Return (x, y) of the center of cell containing provided text 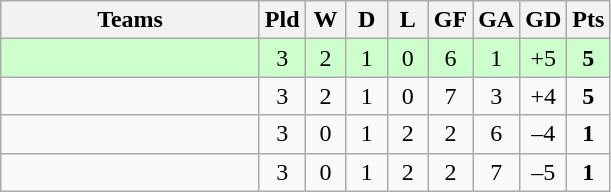
+4 (544, 96)
Teams (130, 20)
+5 (544, 58)
L (408, 20)
Pld (282, 20)
GA (496, 20)
W (326, 20)
Pts (588, 20)
–5 (544, 172)
–4 (544, 134)
GF (450, 20)
GD (544, 20)
D (366, 20)
